Pinpoint the cell where the given text exists, returning its [x, y] midpoint coordinate. 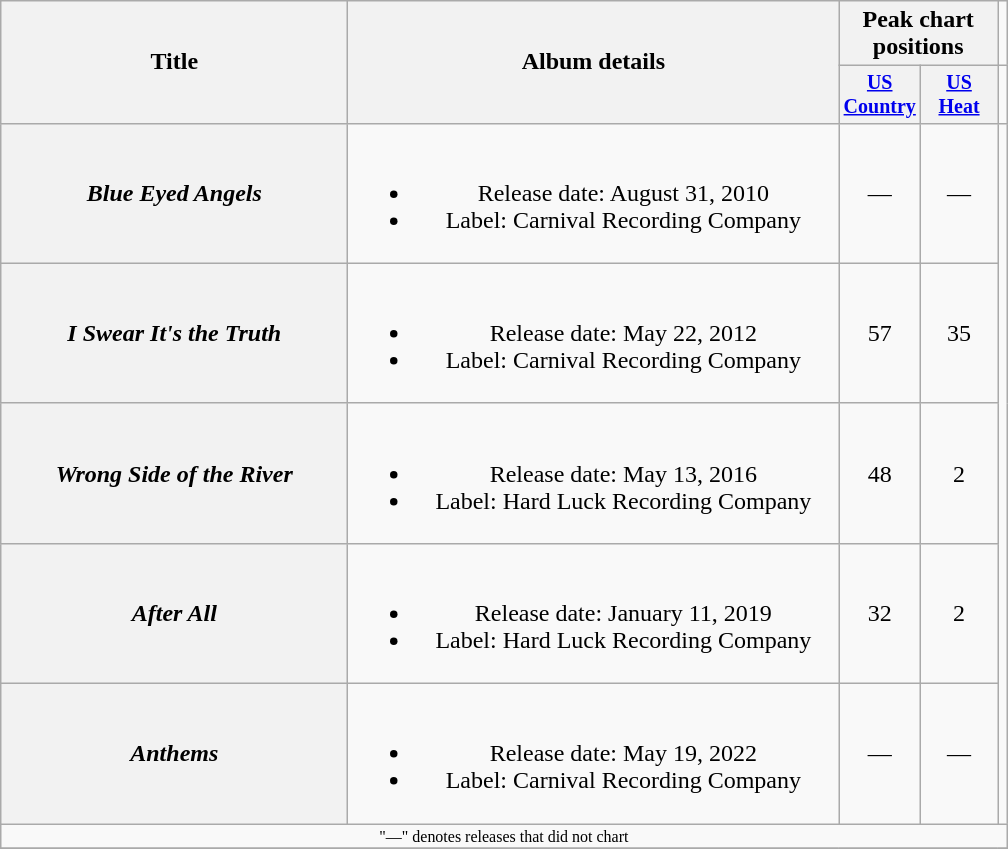
32 [880, 613]
48 [880, 473]
Anthems [174, 754]
"—" denotes releases that did not chart [504, 836]
57 [880, 333]
Title [174, 62]
Release date: May 22, 2012Label: Carnival Recording Company [594, 333]
US Country [880, 94]
USHeat [960, 94]
Blue Eyed Angels [174, 193]
Release date: August 31, 2010Label: Carnival Recording Company [594, 193]
Release date: May 13, 2016Label: Hard Luck Recording Company [594, 473]
35 [960, 333]
Wrong Side of the River [174, 473]
Peak chartpositions [918, 34]
After All [174, 613]
Release date: May 19, 2022Label: Carnival Recording Company [594, 754]
I Swear It's the Truth [174, 333]
Album details [594, 62]
Release date: January 11, 2019Label: Hard Luck Recording Company [594, 613]
